Detect which cell encompasses the target text, then output its (x, y) center coordinate. 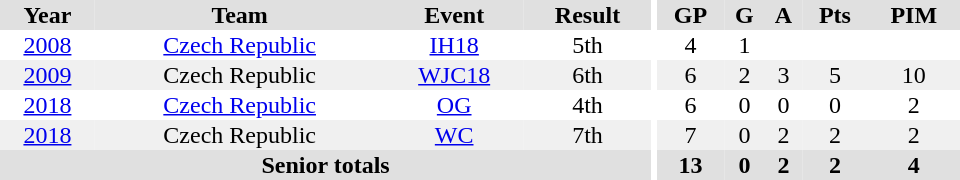
Pts (834, 15)
7th (588, 135)
3 (784, 75)
10 (914, 75)
OG (454, 105)
G (744, 15)
2008 (48, 45)
WC (454, 135)
A (784, 15)
7 (691, 135)
WJC18 (454, 75)
4th (588, 105)
1 (744, 45)
PIM (914, 15)
GP (691, 15)
Event (454, 15)
6th (588, 75)
5th (588, 45)
IH18 (454, 45)
Result (588, 15)
Team (240, 15)
Senior totals (326, 165)
2009 (48, 75)
Year (48, 15)
5 (834, 75)
13 (691, 165)
